Provide the (X, Y) coordinate of the cell's center where the given text is located.  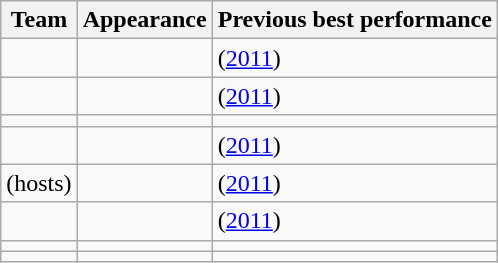
(hosts) (39, 183)
Appearance (144, 20)
Team (39, 20)
Previous best performance (354, 20)
